Find where the given text appears and provide that cell's center as [x, y] coordinate. 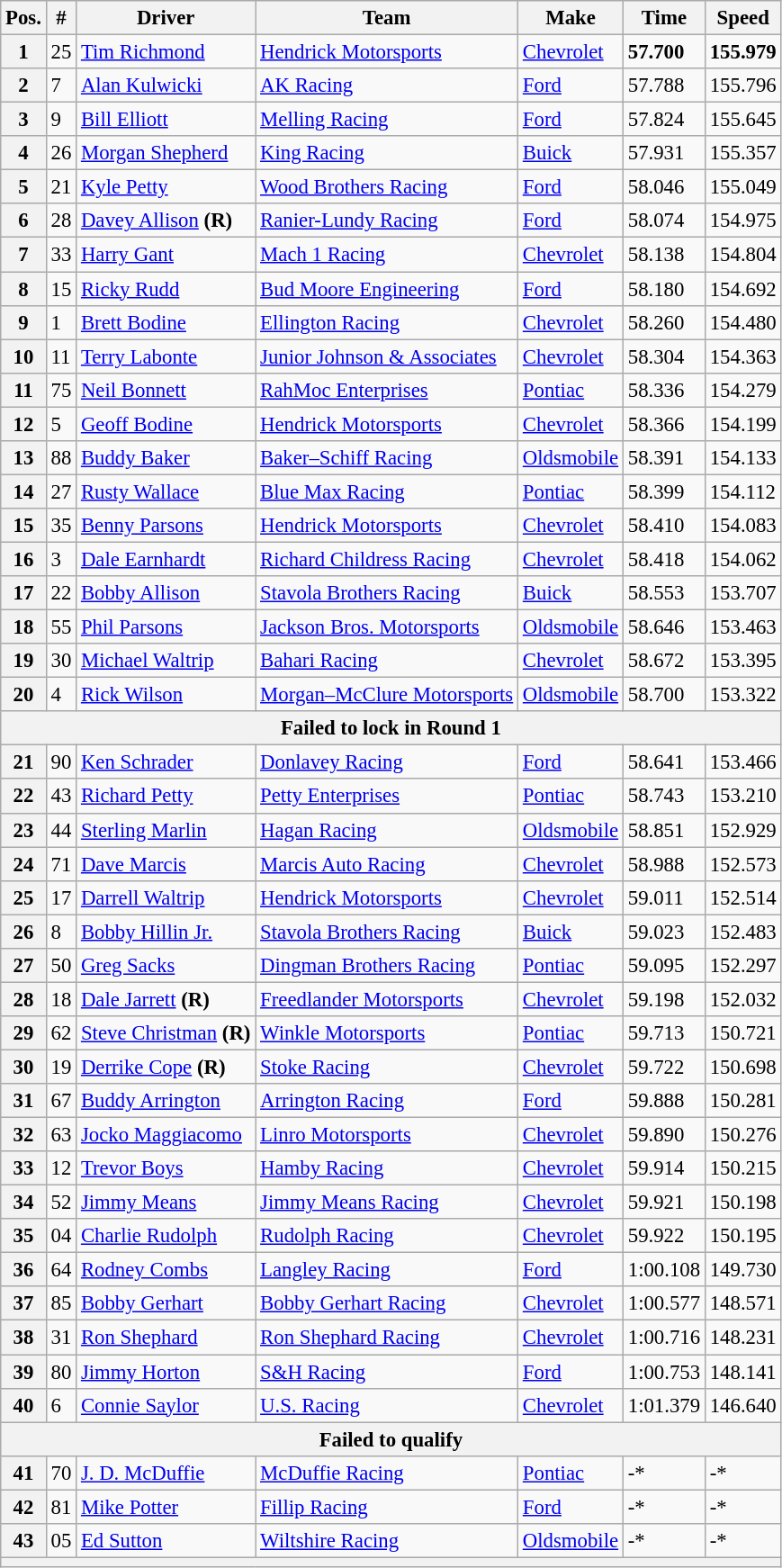
58.391 [664, 458]
153.322 [743, 695]
Wiltshire Racing [387, 1541]
J. D. McDuffie [166, 1473]
57.824 [664, 120]
148.141 [743, 1372]
58.074 [664, 221]
32 [23, 1135]
150.721 [743, 1033]
Failed to lock in Round 1 [391, 728]
Baker–Schiff Racing [387, 458]
59.914 [664, 1168]
148.231 [743, 1338]
59.713 [664, 1033]
Sterling Marlin [166, 830]
Bobby Hillin Jr. [166, 932]
24 [23, 864]
Mach 1 Racing [387, 255]
Bahari Racing [387, 661]
Rodney Combs [166, 1270]
Charlie Rudolph [166, 1236]
52 [61, 1203]
59.011 [664, 897]
58.336 [664, 390]
King Racing [387, 153]
Rusty Wallace [166, 491]
150.276 [743, 1135]
80 [61, 1372]
Time [664, 18]
Tim Richmond [166, 52]
146.640 [743, 1405]
AK Racing [387, 86]
1:00.716 [664, 1338]
Bobby Gerhart [166, 1304]
Dale Jarrett (R) [166, 999]
39 [23, 1372]
Benny Parsons [166, 526]
155.979 [743, 52]
1:00.577 [664, 1304]
Dave Marcis [166, 864]
Terry Labonte [166, 356]
59.890 [664, 1135]
Buddy Baker [166, 458]
14 [23, 491]
152.483 [743, 932]
150.215 [743, 1168]
1:00.753 [664, 1372]
67 [61, 1101]
Ranier-Lundy Racing [387, 221]
153.210 [743, 797]
154.279 [743, 390]
29 [23, 1033]
58.418 [664, 559]
63 [61, 1135]
154.083 [743, 526]
Pos. [23, 18]
Team [387, 18]
41 [23, 1473]
154.199 [743, 424]
2 [23, 86]
58.851 [664, 830]
Jocko Maggiacomo [166, 1135]
Dale Earnhardt [166, 559]
Fillip Racing [387, 1507]
Arrington Racing [387, 1101]
152.032 [743, 999]
Make [571, 18]
155.796 [743, 86]
55 [61, 627]
153.466 [743, 762]
1:00.108 [664, 1270]
59.095 [664, 966]
Blue Max Racing [387, 491]
20 [23, 695]
Alan Kulwicki [166, 86]
16 [23, 559]
58.138 [664, 255]
Failed to qualify [391, 1439]
58.046 [664, 187]
58.700 [664, 695]
Wood Brothers Racing [387, 187]
70 [61, 1473]
44 [61, 830]
59.922 [664, 1236]
Marcis Auto Racing [387, 864]
Dingman Brothers Racing [387, 966]
Richard Petty [166, 797]
Jackson Bros. Motorsports [387, 627]
155.645 [743, 120]
149.730 [743, 1270]
50 [61, 966]
59.722 [664, 1067]
10 [23, 356]
Jimmy Horton [166, 1372]
58.743 [664, 797]
05 [61, 1541]
Ellington Racing [387, 322]
Ron Shephard [166, 1338]
59.888 [664, 1101]
58.410 [664, 526]
Winkle Motorsports [387, 1033]
153.707 [743, 593]
23 [23, 830]
Donlavey Racing [387, 762]
153.463 [743, 627]
Linro Motorsports [387, 1135]
RahMoc Enterprises [387, 390]
Morgan Shepherd [166, 153]
Melling Racing [387, 120]
Bobby Allison [166, 593]
Kyle Petty [166, 187]
88 [61, 458]
04 [61, 1236]
58.672 [664, 661]
148.571 [743, 1304]
Buddy Arrington [166, 1101]
57.931 [664, 153]
36 [23, 1270]
Ken Schrader [166, 762]
64 [61, 1270]
58.553 [664, 593]
59.023 [664, 932]
38 [23, 1338]
Bobby Gerhart Racing [387, 1304]
34 [23, 1203]
75 [61, 390]
154.363 [743, 356]
150.195 [743, 1236]
Harry Gant [166, 255]
85 [61, 1304]
71 [61, 864]
Steve Christman (R) [166, 1033]
155.357 [743, 153]
Stoke Racing [387, 1067]
McDuffie Racing [387, 1473]
59.198 [664, 999]
S&H Racing [387, 1372]
Rudolph Racing [387, 1236]
Darrell Waltrip [166, 897]
Petty Enterprises [387, 797]
59.921 [664, 1203]
154.062 [743, 559]
152.514 [743, 897]
Michael Waltrip [166, 661]
Richard Childress Racing [387, 559]
40 [23, 1405]
58.180 [664, 289]
Ed Sutton [166, 1541]
Geoff Bodine [166, 424]
58.646 [664, 627]
150.198 [743, 1203]
62 [61, 1033]
37 [23, 1304]
58.260 [664, 322]
Bill Elliott [166, 120]
154.480 [743, 322]
Connie Saylor [166, 1405]
58.366 [664, 424]
# [61, 18]
Jimmy Means Racing [387, 1203]
Neil Bonnett [166, 390]
Hagan Racing [387, 830]
Driver [166, 18]
81 [61, 1507]
150.698 [743, 1067]
58.641 [664, 762]
Jimmy Means [166, 1203]
152.297 [743, 966]
Bud Moore Engineering [387, 289]
154.112 [743, 491]
154.133 [743, 458]
150.281 [743, 1101]
Langley Racing [387, 1270]
Brett Bodine [166, 322]
Davey Allison (R) [166, 221]
Speed [743, 18]
57.788 [664, 86]
90 [61, 762]
42 [23, 1507]
Trevor Boys [166, 1168]
Derrike Cope (R) [166, 1067]
154.804 [743, 255]
1:01.379 [664, 1405]
U.S. Racing [387, 1405]
155.049 [743, 187]
57.700 [664, 52]
Rick Wilson [166, 695]
154.975 [743, 221]
58.399 [664, 491]
Morgan–McClure Motorsports [387, 695]
Mike Potter [166, 1507]
Hamby Racing [387, 1168]
58.988 [664, 864]
Ricky Rudd [166, 289]
Phil Parsons [166, 627]
Freedlander Motorsports [387, 999]
Ron Shephard Racing [387, 1338]
153.395 [743, 661]
Junior Johnson & Associates [387, 356]
13 [23, 458]
154.692 [743, 289]
152.929 [743, 830]
152.573 [743, 864]
58.304 [664, 356]
Greg Sacks [166, 966]
